Return [X, Y] of the center of cell containing provided text 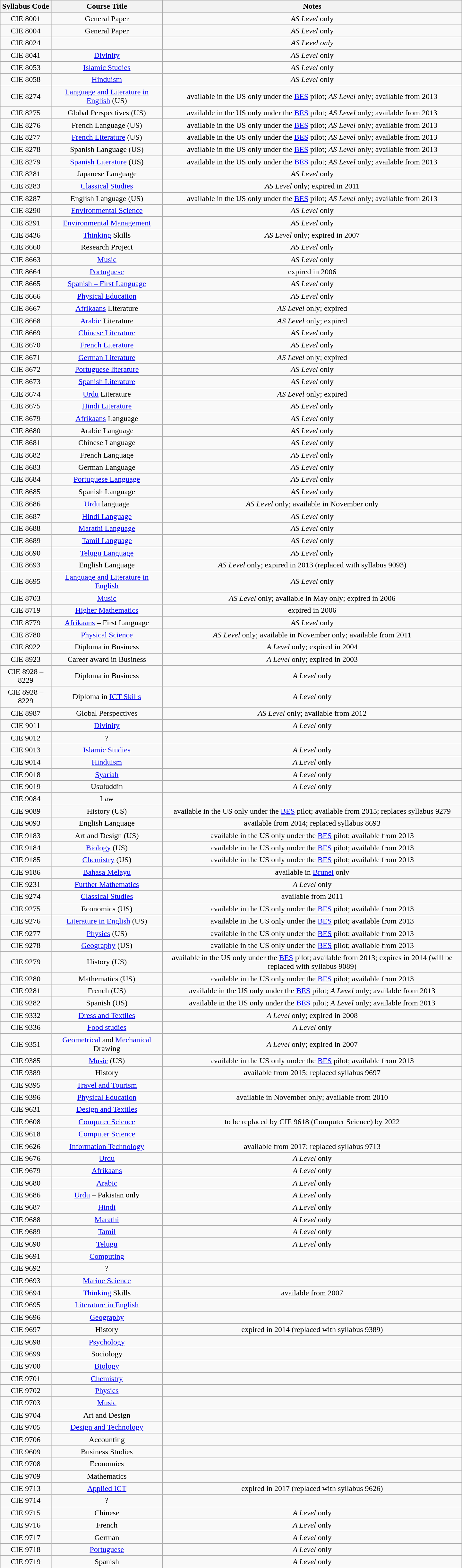
CIE 8923 [26, 659]
Usuluddin [107, 787]
CIE 9693 [26, 1281]
CIE 9396 [26, 1097]
CIE 9697 [26, 1329]
Urdu [107, 1158]
Chinese Language [107, 443]
CIE 9618 [26, 1134]
CIE 8688 [26, 528]
CIE 8277 [26, 137]
Marine Science [107, 1281]
available in the US only under the BES pilot; available from 2013; expires in 2014 (will be replaced with syllabus 9089) [312, 962]
German Language [107, 467]
CIE 8679 [26, 418]
Chinese Literature [107, 333]
CIE 9717 [26, 1537]
CIE 9389 [26, 1073]
Hindi [107, 1207]
Arabic [107, 1183]
CIE 8058 [26, 80]
Mathematics [107, 1476]
CIE 8686 [26, 504]
CIE 8274 [26, 96]
CIE 9274 [26, 897]
CIE 9351 [26, 1044]
CIE 8682 [26, 455]
CIE 8041 [26, 55]
Diploma in ICT Skills [107, 697]
CIE 9089 [26, 811]
CIE 8922 [26, 647]
Global Perspectives (US) [107, 113]
CIE 9695 [26, 1305]
French Language [107, 455]
Physical Science [107, 635]
Marathi [107, 1220]
Art and Design (US) [107, 836]
AS Level only; available in November only; available from 2011 [312, 635]
Course Title [107, 6]
CIE 8291 [26, 223]
German [107, 1537]
CIE 9698 [26, 1342]
Biology (US) [107, 848]
CIE 8689 [26, 540]
Biology [107, 1366]
Literature in English [107, 1305]
Afrikaans Language [107, 418]
CIE 8695 [26, 582]
Accounting [107, 1440]
CIE 9231 [26, 884]
CIE 9705 [26, 1427]
Spanish – First Language [107, 284]
Geography [107, 1317]
CIE 9631 [26, 1109]
CIE 9011 [26, 725]
CIE 8690 [26, 553]
Music (US) [107, 1061]
Spanish Literature [107, 382]
Further Mathematics [107, 884]
Urdu – Pakistan only [107, 1195]
Arabic Literature [107, 320]
CIE 8053 [26, 67]
Law [107, 799]
CIE 8674 [26, 394]
CIE 9609 [26, 1452]
CIE 9700 [26, 1366]
CIE 9276 [26, 921]
CIE 9691 [26, 1256]
AS Level only; available in November only [312, 504]
Afrikaans – First Language [107, 623]
available from 2011 [312, 897]
Career award in Business [107, 659]
Notes [312, 6]
Design and Technology [107, 1427]
Mathematics (US) [107, 978]
Environmental Management [107, 223]
Japanese Language [107, 174]
CIE 9395 [26, 1085]
Food studies [107, 1028]
CIE 8666 [26, 296]
CIE 9706 [26, 1440]
CIE 9084 [26, 799]
available from 2014; replaced syllabus 8693 [312, 823]
CIE 8275 [26, 113]
Language and Literature in English [107, 582]
CIE 8663 [26, 259]
CIE 9714 [26, 1501]
CIE 9018 [26, 774]
Arabic Language [107, 431]
CIE 9385 [26, 1061]
Art and Design [107, 1415]
AS Level only; expired in 2007 [312, 235]
CIE 9282 [26, 1003]
CIE 8024 [26, 43]
Spanish Language (US) [107, 149]
CIE 8719 [26, 610]
CIE 8672 [26, 370]
CIE 9689 [26, 1232]
CIE 9702 [26, 1391]
Chemistry (US) [107, 860]
Higher Mathematics [107, 610]
CIE 8278 [26, 149]
Portuguese Language [107, 479]
CIE 8664 [26, 272]
CIE 8687 [26, 516]
Economics (US) [107, 909]
CIE 9183 [26, 836]
Spanish Literature (US) [107, 162]
Environmental Science [107, 211]
CIE 8276 [26, 125]
CIE 9186 [26, 872]
Syariah [107, 774]
CIE 9281 [26, 991]
Information Technology [107, 1146]
Telugu [107, 1244]
Urdu Literature [107, 394]
Language and Literature in English (US) [107, 96]
CIE 8660 [26, 247]
Syllabus Code [26, 6]
CIE 9703 [26, 1403]
German Literature [107, 357]
Tamil Language [107, 540]
available in Brunei only [312, 872]
Travel and Tourism [107, 1085]
Chemistry [107, 1379]
A Level only; expired in 2003 [312, 659]
to be replaced by CIE 9618 (Computer Science) by 2022 [312, 1122]
Tamil [107, 1232]
expired in 2017 (replaced with syllabus 9626) [312, 1488]
CIE 8681 [26, 443]
CIE 8279 [26, 162]
available in the US only under the BES pilot; available from 2015; replaces syllabus 9279 [312, 811]
CIE 9690 [26, 1244]
CIE 8671 [26, 357]
CIE 9184 [26, 848]
CIE 8667 [26, 308]
Literature in English (US) [107, 921]
CIE 8675 [26, 406]
expired in 2014 (replaced with syllabus 9389) [312, 1329]
available from 2017; replaced syllabus 9713 [312, 1146]
CIE 8987 [26, 713]
Sociology [107, 1354]
CIE 9626 [26, 1146]
Geometrical and Mechanical Drawing [107, 1044]
Spanish (US) [107, 1003]
AS Level only; available from 2012 [312, 713]
Spanish Language [107, 492]
CIE 9019 [26, 787]
CIE 9718 [26, 1549]
CIE 8004 [26, 31]
Physics [107, 1391]
CIE 9679 [26, 1170]
CIE 8780 [26, 635]
Urdu language [107, 504]
CIE 9704 [26, 1415]
CIE 9687 [26, 1207]
CIE 9336 [26, 1028]
CIE 8673 [26, 382]
CIE 9185 [26, 860]
Applied ICT [107, 1488]
Business Studies [107, 1452]
A Level only; expired in 2008 [312, 1015]
CIE 8281 [26, 174]
CIE 9715 [26, 1513]
CIE 8779 [26, 623]
Computing [107, 1256]
CIE 9278 [26, 945]
CIE 8693 [26, 565]
CIE 9280 [26, 978]
CIE 8283 [26, 186]
CIE 9676 [26, 1158]
A Level only; expired in 2004 [312, 647]
Design and Textiles [107, 1109]
Marathi Language [107, 528]
CIE 8287 [26, 198]
French [107, 1525]
French (US) [107, 991]
CIE 9708 [26, 1464]
A Level only; expired in 2007 [312, 1044]
CIE 9680 [26, 1183]
Chinese [107, 1513]
CIE 9012 [26, 738]
Hindi Language [107, 516]
CIE 8685 [26, 492]
CIE 9713 [26, 1488]
Psychology [107, 1342]
French Language (US) [107, 125]
CIE 9686 [26, 1195]
Dress and Textiles [107, 1015]
Portuguese literature [107, 370]
CIE 9608 [26, 1122]
Spanish [107, 1562]
Afrikaans Literature [107, 308]
French Literature (US) [107, 137]
CIE 9013 [26, 750]
CIE 8684 [26, 479]
CIE 9275 [26, 909]
CIE 8670 [26, 345]
CIE 9279 [26, 962]
French Literature [107, 345]
CIE 8680 [26, 431]
CIE 8665 [26, 284]
English Language (US) [107, 198]
CIE 8001 [26, 19]
Afrikaans [107, 1170]
CIE 8703 [26, 598]
CIE 8668 [26, 320]
CIE 8290 [26, 211]
CIE 9709 [26, 1476]
Research Project [107, 247]
Economics [107, 1464]
CIE 9093 [26, 823]
AS Level only; expired in 2013 (replaced with syllabus 9093) [312, 565]
Bahasa Melayu [107, 872]
CIE 8669 [26, 333]
Global Perspectives [107, 713]
CIE 9716 [26, 1525]
available from 2015; replaced syllabus 9697 [312, 1073]
CIE 9332 [26, 1015]
CIE 9701 [26, 1379]
Telugu Language [107, 553]
Hindi Literature [107, 406]
CIE 9692 [26, 1268]
CIE 9699 [26, 1354]
CIE 9277 [26, 933]
CIE 9688 [26, 1220]
CIE 9014 [26, 762]
AS Level only; available in May only; expired in 2006 [312, 598]
CIE 9694 [26, 1293]
Geography (US) [107, 945]
available from 2007 [312, 1293]
Physics (US) [107, 933]
AS Level only; expired in 2011 [312, 186]
CIE 8436 [26, 235]
CIE 9719 [26, 1562]
available in November only; available from 2010 [312, 1097]
CIE 8683 [26, 467]
CIE 9696 [26, 1317]
